Return the [X, Y] coordinate for the center point of the cell that contains the specified text.  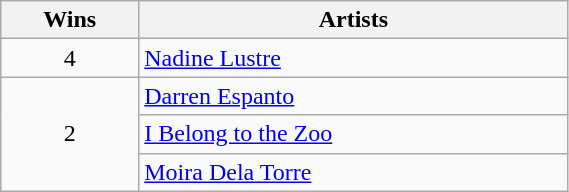
Nadine Lustre [354, 58]
Darren Espanto [354, 96]
Moira Dela Torre [354, 172]
I Belong to the Zoo [354, 134]
Artists [354, 20]
4 [70, 58]
Wins [70, 20]
2 [70, 134]
